Output the (x, y) coordinate of the center of the cell containing the given text.  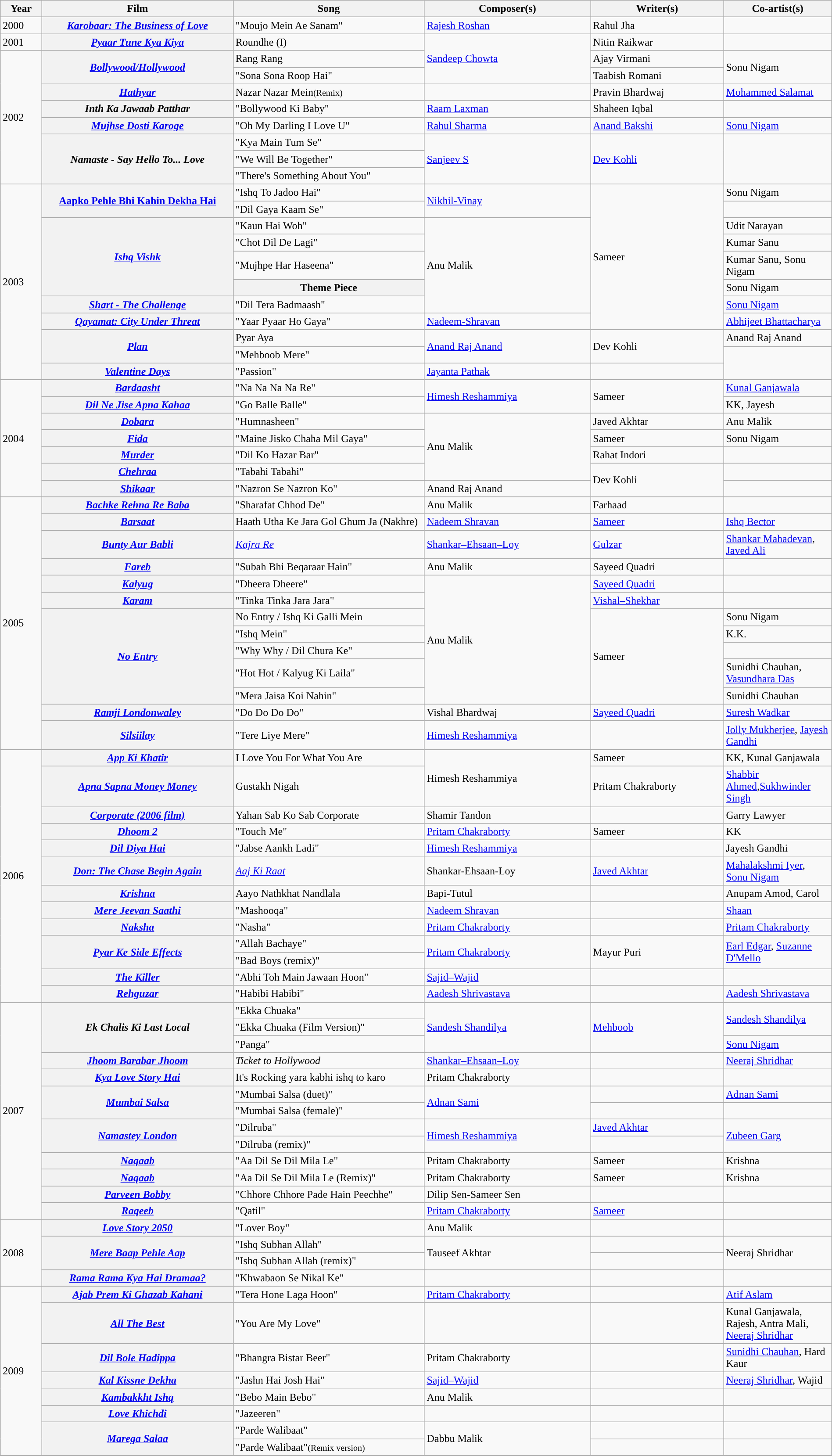
Rajesh Roshan (507, 25)
Theme Piece (329, 288)
"Dil Ko Hazar Bar" (329, 455)
Mere Jeevan Saathi (137, 910)
Anand Bakshi (657, 126)
Udit Narayan (778, 226)
"Chot Dil De Lagi" (329, 243)
Atif Aslam (778, 1294)
"Jabse Aankh Ladi" (329, 848)
Silsiilay (137, 735)
Rang Rang (329, 59)
Year (21, 9)
"You Are My Love" (329, 1323)
"Dilruba (remix)" (329, 1144)
Dilip Sen-Sameer Sen (507, 1194)
"Ekka Chuaka (Film Version)" (329, 1027)
"Parde Walibaat" (329, 1431)
Taabish Romani (657, 75)
"Mashooqa" (329, 910)
Garry Lawyer (778, 815)
Love Khichdi (137, 1414)
"Na Na Na Na Re" (329, 388)
"Bollywood Ki Baby" (329, 109)
Valentine Days (137, 371)
"Bhangra Bistar Beer" (329, 1357)
"Chhore Chhore Pade Hain Peechhe" (329, 1194)
"Dheera Dheere" (329, 584)
Rahul Jha (657, 25)
"Aa Dil Se Dil Mila Le (Remix)" (329, 1178)
Bollywood/Hollywood (137, 67)
Fida (137, 438)
"Mumbai Salsa (female)" (329, 1111)
Dil Bole Hadippa (137, 1357)
Yahan Sab Ko Sab Corporate (329, 815)
Pravin Bhardwaj (657, 92)
2002 (21, 117)
Neeraj Shridhar, Wajid (778, 1380)
App Ki Khatir (137, 758)
Karobaar: The Business of Love (137, 25)
"Why Why / Dil Chura Ke" (329, 651)
Shamir Tandon (507, 815)
Rehguzar (137, 994)
"Bad Boys (remix)" (329, 960)
Apna Sapna Money Money (137, 786)
Kajra Re (329, 544)
Song (329, 9)
Raqeeb (137, 1211)
Kya Love Story Hai (137, 1077)
"Hot Hot / Kalyug Ki Laila" (329, 673)
Farhaad (657, 505)
Kumar Sanu (778, 243)
Mere Baap Pehle Aap (137, 1253)
Jhoom Barabar Jhoom (137, 1061)
Mohammed Salamat (778, 92)
Ek Chalis Ki Last Local (137, 1027)
Vishal Bhardwaj (507, 712)
Suresh Wadkar (778, 712)
Aayo Nathkhat Nandlala (329, 894)
"Mehboob Mere" (329, 355)
Bapi-Tutul (507, 894)
2008 (21, 1253)
Murder (137, 455)
"Touch Me" (329, 832)
"Moujo Mein Ae Sanam" (329, 25)
Inth Ka Jawaab Patthar (137, 109)
Pyar Aya (329, 338)
Jayanta Pathak (507, 371)
"Mujhpe Har Haseena" (329, 265)
Namastey London (137, 1136)
Tauseef Akhtar (507, 1253)
2005 (21, 623)
The Killer (137, 977)
Gustakh Nigah (329, 786)
"Mumbai Salsa (duet)" (329, 1094)
Mehboob (657, 1027)
"Tabahi Tabahi" (329, 471)
Ishq Bector (778, 522)
Jayesh Gandhi (778, 848)
Shikaar (137, 489)
It's Rocking yara kabhi ishq to karo (329, 1077)
"Habibi Habibi" (329, 994)
Nazar Nazar Mein(Remix) (329, 92)
"Tinka Tinka Jara Jara" (329, 600)
"Yaar Pyaar Ho Gaya" (329, 321)
Zubeen Garg (778, 1136)
"Do Do Do Do" (329, 712)
Nitin Raikwar (657, 42)
Ishq Vishk (137, 257)
"Jazeeren" (329, 1414)
Shaan (778, 910)
KK, Kunal Ganjawala (778, 758)
Namaste - Say Hello To... Love (137, 159)
Kunal Ganjawala, Rajesh, Antra Mali, Neeraj Shridhar (778, 1323)
Film (137, 9)
Pyaar Tune Kya Kiya (137, 42)
Jolly Mukherjee, Jayesh Gandhi (778, 735)
Roundhe (I) (329, 42)
Qayamat: City Under Threat (137, 321)
Plan (137, 346)
"Lover Boy" (329, 1228)
"Tere Liye Mere" (329, 735)
"Tera Hone Laga Hoon" (329, 1294)
Haath Utha Ke Jara Gol Ghum Ja (Nakhre) (329, 522)
"Mera Jaisa Koi Nahin" (329, 696)
Shankar-Ehsaan-Loy (507, 871)
Barsaat (137, 522)
Shankar Mahadevan, Javed Ali (778, 544)
Mumbai Salsa (137, 1103)
Vishal–Shekhar (657, 600)
Naksha (137, 927)
"Maine Jisko Chaha Mil Gaya" (329, 438)
Aapko Pehle Bhi Kahin Dekha Hai (137, 201)
Don: The Chase Begin Again (137, 871)
Gulzar (657, 544)
"Dilruba" (329, 1128)
Rahat Indori (657, 455)
Fareb (137, 567)
"Sona Sona Roop Hai" (329, 75)
Shabbir Ahmed,Sukhwinder Singh (778, 786)
Mahalakshmi Iyer, Sonu Nigam (778, 871)
"We Will Be Together" (329, 159)
Bachke Rehna Re Baba (137, 505)
Rama Rama Kya Hai Dramaa? (137, 1278)
"Oh My Darling I Love U" (329, 126)
Karam (137, 600)
Bardaasht (137, 388)
Dil Ne Jise Apna Kahaa (137, 405)
2009 (21, 1371)
"Qatil" (329, 1211)
K.K. (778, 634)
Writer(s) (657, 9)
Co-artist(s) (778, 9)
Sunidhi Chauhan, Vasundhara Das (778, 673)
"Sharafat Chhod De" (329, 505)
Ajay Virmani (657, 59)
Mujhse Dosti Karoge (137, 126)
"Ishq Subhan Allah (remix)" (329, 1261)
Kumar Sanu, Sonu Nigam (778, 265)
Corporate (2006 film) (137, 815)
Anupam Amod, Carol (778, 894)
"Passion" (329, 371)
Nadeem-Shravan (507, 321)
Abhijeet Bhattacharya (778, 321)
KK (778, 832)
Ramji Londonwaley (137, 712)
Parveen Bobby (137, 1194)
Composer(s) (507, 9)
Love Story 2050 (137, 1228)
Shaheen Iqbal (657, 109)
Dhoom 2 (137, 832)
Bunty Aur Babli (137, 544)
Marega Salaa (137, 1439)
"Bebo Main Bebo" (329, 1397)
"Humnasheen" (329, 421)
Ajab Prem Ki Ghazab Kahani (137, 1294)
No Entry / Ishq Ki Galli Mein (329, 617)
Kambakkht Ishq (137, 1397)
2004 (21, 438)
"Abhi Toh Main Jawaan Hoon" (329, 977)
Kalyug (137, 584)
Ticket to Hollywood (329, 1061)
2001 (21, 42)
"Khwabaon Se Nikal Ke" (329, 1278)
"Subah Bhi Beqaraar Hain" (329, 567)
"Jashn Hai Josh Hai" (329, 1380)
Earl Edgar, Suzanne D'Mello (778, 952)
"Kaun Hai Woh" (329, 226)
Sunidhi Chauhan, Hard Kaur (778, 1357)
"Kya Main Tum Se" (329, 142)
Aaj Ki Raat (329, 871)
"Aa Dil Se Dil Mila Le" (329, 1161)
"Nasha" (329, 927)
"Ishq Subhan Allah" (329, 1244)
"Go Balle Balle" (329, 405)
KK, Jayesh (778, 405)
"Ekka Chuaka" (329, 1010)
Dobara (137, 421)
Dabbu Malik (507, 1439)
Chehraa (137, 471)
2007 (21, 1111)
2003 (21, 282)
Pyar Ke Side Effects (137, 952)
"Allah Bachaye" (329, 944)
Shart - The Challenge (137, 305)
2006 (21, 876)
Raam Laxman (507, 109)
Dil Diya Hai (137, 848)
Sanjeev S (507, 159)
"Ishq To Jadoo Hai" (329, 192)
"Ishq Mein" (329, 634)
"Dil Gaya Kaam Se" (329, 209)
Rahul Sharma (507, 126)
"Parde Walibaat"(Remix version) (329, 1447)
Sandeep Chowta (507, 59)
Mayur Puri (657, 952)
"Dil Tera Badmaash" (329, 305)
2000 (21, 25)
Kunal Ganjawala (778, 388)
No Entry (137, 657)
Sunidhi Chauhan (778, 696)
"Nazron Se Nazron Ko" (329, 489)
Hathyar (137, 92)
"There's Something About You" (329, 176)
Kal Kissne Dekha (137, 1380)
I Love You For What You Are (329, 758)
All The Best (137, 1323)
"Panga" (329, 1044)
Nikhil-Vinay (507, 201)
